For the text-containing cell, return its midpoint in [X, Y] coordinate format. 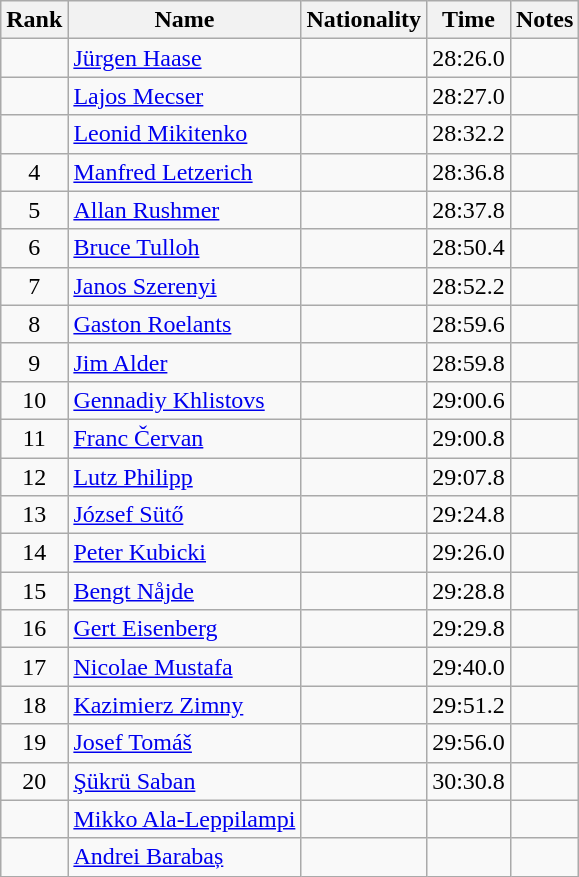
13 [34, 515]
Lutz Philipp [184, 477]
Manfred Letzerich [184, 172]
Notes [544, 20]
28:32.2 [469, 134]
19 [34, 743]
Nicolae Mustafa [184, 667]
Time [469, 20]
Gennadiy Khlistovs [184, 400]
28:26.0 [469, 58]
Leonid Mikitenko [184, 134]
Lajos Mecser [184, 96]
28:59.8 [469, 362]
8 [34, 324]
15 [34, 591]
Andrei Barabaș [184, 857]
29:56.0 [469, 743]
28:37.8 [469, 210]
18 [34, 705]
29:29.8 [469, 629]
29:40.0 [469, 667]
17 [34, 667]
29:00.8 [469, 438]
29:28.8 [469, 591]
Josef Tomáš [184, 743]
28:36.8 [469, 172]
29:07.8 [469, 477]
Jim Alder [184, 362]
29:51.2 [469, 705]
29:00.6 [469, 400]
Rank [34, 20]
29:24.8 [469, 515]
20 [34, 781]
4 [34, 172]
Nationality [364, 20]
Allan Rushmer [184, 210]
12 [34, 477]
16 [34, 629]
14 [34, 553]
9 [34, 362]
Janos Szerenyi [184, 286]
József Sütő [184, 515]
11 [34, 438]
6 [34, 248]
Franc Červan [184, 438]
Kazimierz Zimny [184, 705]
30:30.8 [469, 781]
Bruce Tulloh [184, 248]
10 [34, 400]
Name [184, 20]
28:27.0 [469, 96]
5 [34, 210]
Bengt Nåjde [184, 591]
Jürgen Haase [184, 58]
Mikko Ala-Leppilampi [184, 819]
28:52.2 [469, 286]
Peter Kubicki [184, 553]
Şükrü Saban [184, 781]
28:50.4 [469, 248]
7 [34, 286]
Gert Eisenberg [184, 629]
28:59.6 [469, 324]
Gaston Roelants [184, 324]
29:26.0 [469, 553]
